Output the [X, Y] coordinate of the center of the cell containing the given text.  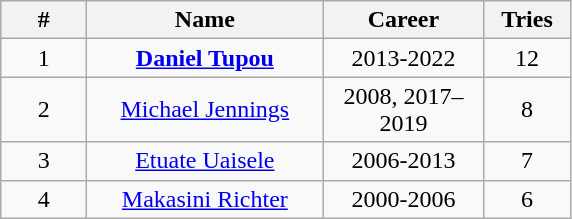
# [44, 20]
4 [44, 199]
8 [527, 110]
Michael Jennings [205, 110]
2008, 2017–2019 [404, 110]
6 [527, 199]
12 [527, 58]
2013-2022 [404, 58]
7 [527, 161]
Daniel Tupou [205, 58]
Career [404, 20]
Makasini Richter [205, 199]
2 [44, 110]
2000-2006 [404, 199]
1 [44, 58]
2006-2013 [404, 161]
Etuate Uaisele [205, 161]
Name [205, 20]
Tries [527, 20]
3 [44, 161]
